For the text-containing cell, return its midpoint in (x, y) coordinate format. 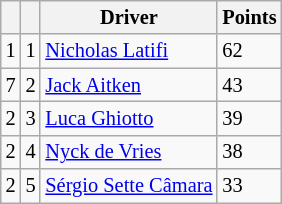
Points (249, 17)
Nyck de Vries (128, 152)
38 (249, 152)
62 (249, 51)
39 (249, 118)
5 (31, 186)
Jack Aitken (128, 85)
33 (249, 186)
4 (31, 152)
3 (31, 118)
Driver (128, 17)
Luca Ghiotto (128, 118)
Nicholas Latifi (128, 51)
Sérgio Sette Câmara (128, 186)
43 (249, 85)
7 (11, 85)
